Capture the cell that displays the provided text and extract its [X, Y] central coordinate. 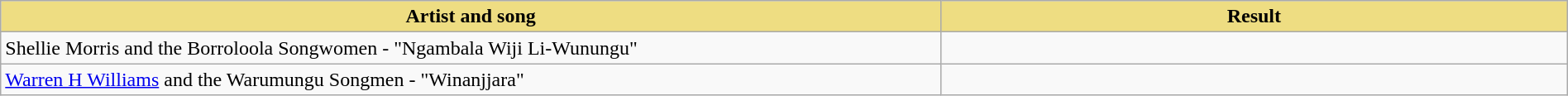
Shellie Morris and the Borroloola Songwomen - "Ngambala Wiji Li-Wunungu" [471, 48]
Result [1254, 17]
Warren H Williams and the Warumungu Songmen - "Winanjjara" [471, 79]
Artist and song [471, 17]
